Detect which cell encompasses the target text, then output its (x, y) center coordinate. 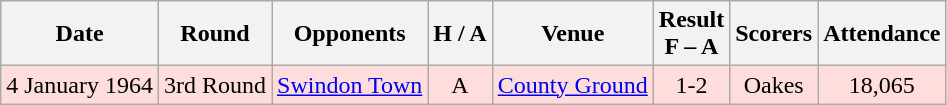
Opponents (350, 34)
4 January 1964 (80, 85)
Oakes (774, 85)
Attendance (882, 34)
3rd Round (214, 85)
Swindon Town (350, 85)
H / A (460, 34)
ResultF – A (691, 34)
Venue (572, 34)
Date (80, 34)
Round (214, 34)
18,065 (882, 85)
1-2 (691, 85)
A (460, 85)
County Ground (572, 85)
Scorers (774, 34)
